Identify which cell holds the provided text, then report its [X, Y] central coordinate. 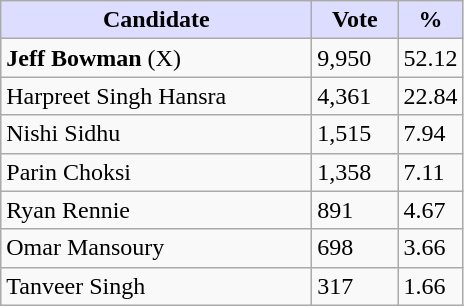
Tanveer Singh [156, 286]
7.94 [430, 134]
317 [355, 286]
1,515 [355, 134]
891 [355, 210]
3.66 [430, 248]
698 [355, 248]
Omar Mansoury [156, 248]
7.11 [430, 172]
9,950 [355, 58]
4.67 [430, 210]
Vote [355, 20]
Parin Choksi [156, 172]
1.66 [430, 286]
Jeff Bowman (X) [156, 58]
Nishi Sidhu [156, 134]
22.84 [430, 96]
1,358 [355, 172]
Harpreet Singh Hansra [156, 96]
52.12 [430, 58]
Ryan Rennie [156, 210]
4,361 [355, 96]
Candidate [156, 20]
% [430, 20]
